Capture the cell that displays the provided text and extract its (X, Y) central coordinate. 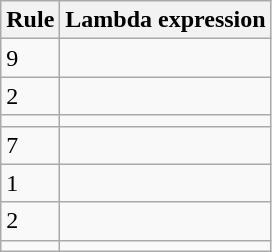
7 (30, 145)
9 (30, 58)
Rule (30, 20)
1 (30, 183)
Lambda expression (166, 20)
